Locate the cell with the specified text and output its [X, Y] center coordinate. 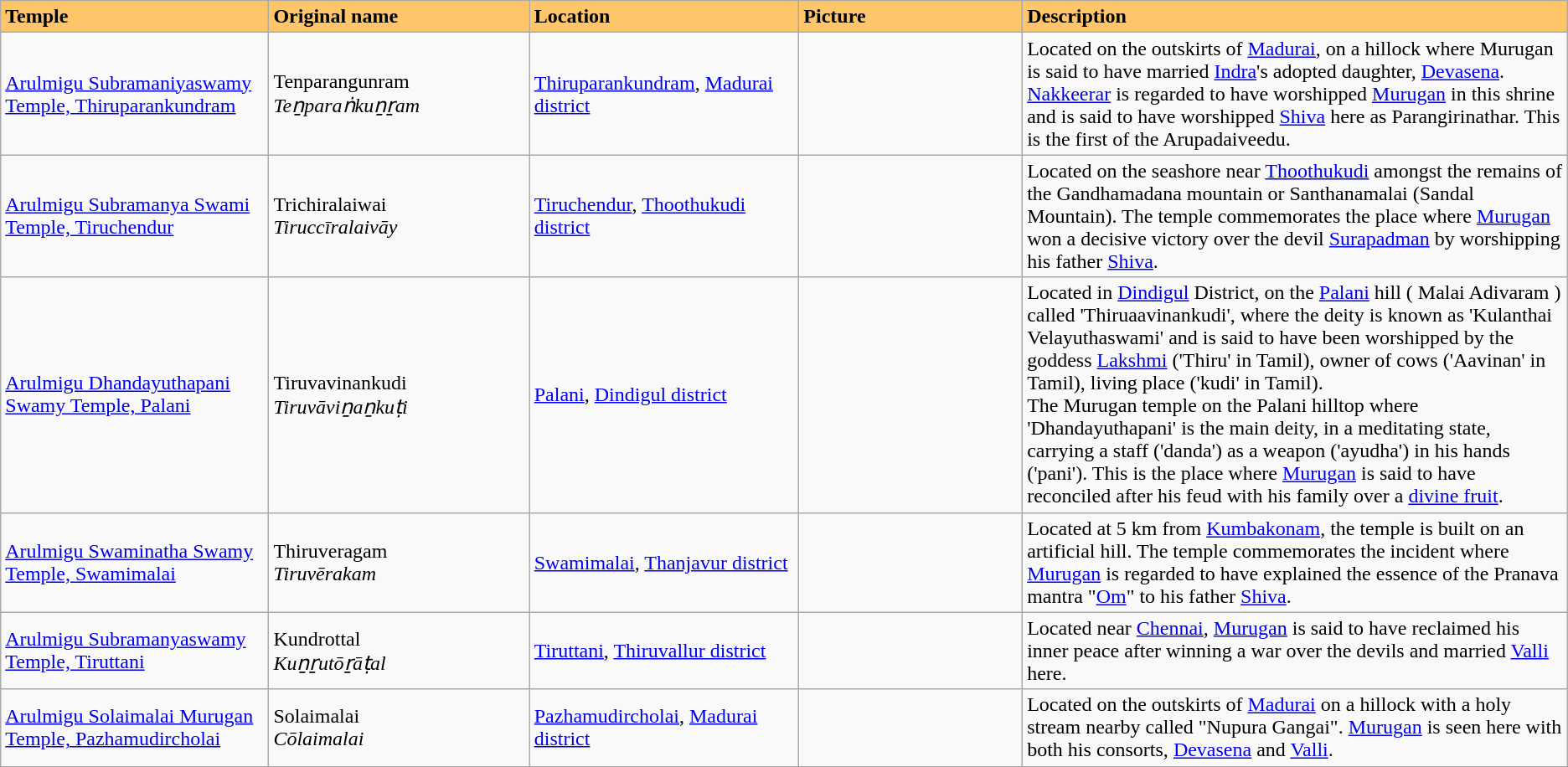
Temple [135, 17]
Arulmigu Subramaniyaswamy Temple, Thiruparankundram [135, 94]
Arulmigu Solaimalai Murugan Temple, Pazhamudircholai [135, 728]
Tenparangunram Teṉparaṅkuṉṟam [399, 94]
Located near Chennai, Murugan is said to have reclaimed his inner peace after winning a war over the devils and married Valli here. [1295, 651]
Arulmigu Dhandayuthapani Swamy Temple, Palani [135, 395]
Picture [911, 17]
Description [1295, 17]
Arulmigu Subramanyaswamy Temple, Tiruttani [135, 651]
Arulmigu Subramanya Swami Temple, Tiruchendur [135, 216]
Swamimalai, Thanjavur district [664, 563]
Location [664, 17]
Palani, Dindigul district [664, 395]
Kundrottal Kuṉṟutōṟāṭal [399, 651]
Trichiralaiwai Tiruccīralaivāy [399, 216]
Solaimalai Cōlaimalai [399, 728]
Pazhamudircholai, Madurai district [664, 728]
Tiruttani, Thiruvallur district [664, 651]
Thiruparankundram, Madurai district [664, 94]
Tiruchendur, Thoothukudi district [664, 216]
Tiruvavinankudi Tiruvāviṉaṉkuṭi [399, 395]
Thiruveragam Tiruvērakam [399, 563]
Original name [399, 17]
Arulmigu Swaminatha Swamy Temple, Swamimalai [135, 563]
